Detect which cell encompasses the target text, then output its [X, Y] center coordinate. 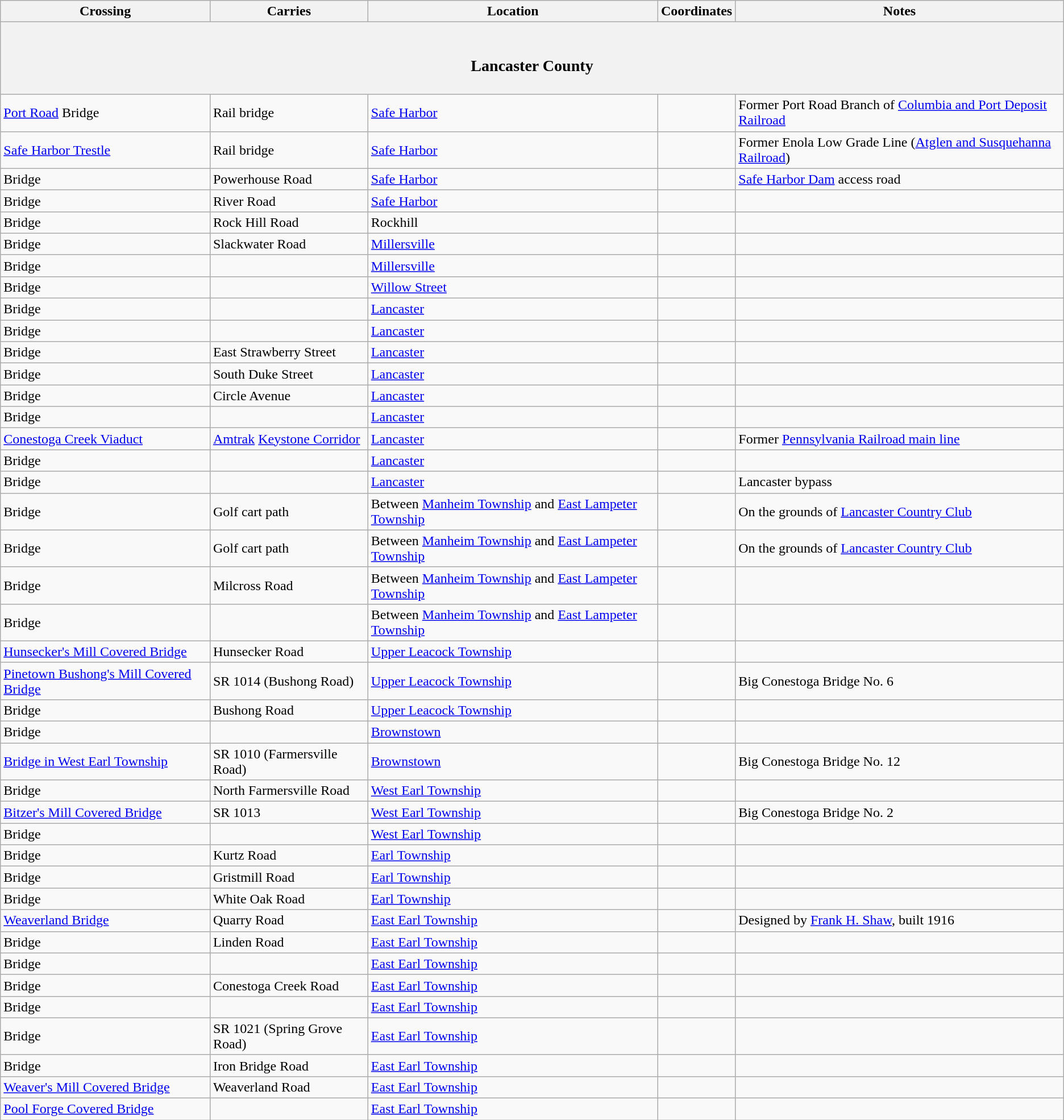
Bitzer's Mill Covered Bridge [106, 812]
White Oak Road [289, 899]
Weaverland Bridge [106, 920]
Crossing [106, 11]
SR 1010 (Farmersville Road) [289, 762]
Former Pennsylvania Railroad main line [900, 439]
Willow Street [513, 287]
Safe Harbor Dam access road [900, 179]
Powerhouse Road [289, 179]
Notes [900, 11]
Hunsecker Road [289, 652]
Port Road Bridge [106, 113]
Big Conestoga Bridge No. 12 [900, 762]
East Strawberry Street [289, 352]
Hunsecker's Mill Covered Bridge [106, 652]
North Farmersville Road [289, 791]
Safe Harbor Trestle [106, 150]
Pool Forge Covered Bridge [106, 1109]
Bridge in West Earl Township [106, 762]
Carries [289, 11]
River Road [289, 201]
SR 1013 [289, 812]
Big Conestoga Bridge No. 6 [900, 681]
Iron Bridge Road [289, 1065]
Linden Road [289, 942]
Kurtz Road [289, 856]
Bushong Road [289, 710]
SR 1014 (Bushong Road) [289, 681]
Milcross Road [289, 586]
Lancaster bypass [900, 482]
Circle Avenue [289, 396]
Gristmill Road [289, 877]
Weaver's Mill Covered Bridge [106, 1087]
Rockhill [513, 222]
Lancaster County [532, 58]
Amtrak Keystone Corridor [289, 439]
Rock Hill Road [289, 222]
Slackwater Road [289, 244]
Quarry Road [289, 920]
Coordinates [696, 11]
Conestoga Creek Viaduct [106, 439]
Location [513, 11]
Designed by Frank H. Shaw, built 1916 [900, 920]
South Duke Street [289, 374]
Conestoga Creek Road [289, 985]
Weaverland Road [289, 1087]
SR 1021 (Spring Grove Road) [289, 1036]
Big Conestoga Bridge No. 2 [900, 812]
Pinetown Bushong's Mill Covered Bridge [106, 681]
Former Port Road Branch of Columbia and Port Deposit Railroad [900, 113]
Former Enola Low Grade Line (Atglen and Susquehanna Railroad) [900, 150]
